Extract the [X, Y] coordinate from the center of the cell holding the provided text.  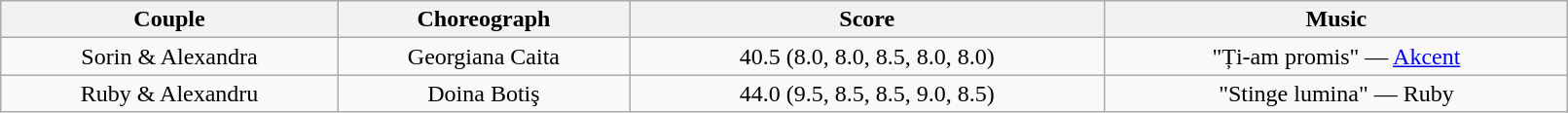
Georgiana Caita [483, 56]
44.0 (9.5, 8.5, 8.5, 9.0, 8.5) [866, 94]
Couple [169, 19]
"Ți-am promis" — Akcent [1336, 56]
Ruby & Alexandru [169, 94]
40.5 (8.0, 8.0, 8.5, 8.0, 8.0) [866, 56]
Choreograph [483, 19]
"Stinge lumina" — Ruby [1336, 94]
Music [1336, 19]
Doina Botiş [483, 94]
Sorin & Alexandra [169, 56]
Score [866, 19]
